Provide the [X, Y] coordinate of the cell's center where the given text is located.  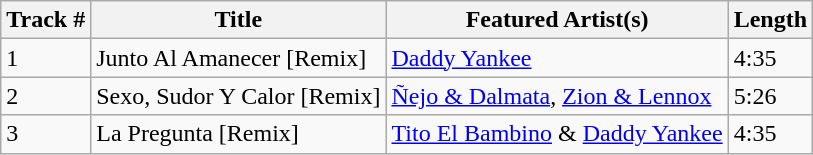
La Pregunta [Remix] [238, 134]
Featured Artist(s) [557, 20]
3 [46, 134]
5:26 [770, 96]
Sexo, Sudor Y Calor [Remix] [238, 96]
Track # [46, 20]
Tito El Bambino & Daddy Yankee [557, 134]
1 [46, 58]
Junto Al Amanecer [Remix] [238, 58]
Title [238, 20]
2 [46, 96]
Length [770, 20]
Ñejo & Dalmata, Zion & Lennox [557, 96]
Daddy Yankee [557, 58]
